Locate the cell with the specified text and output its [X, Y] center coordinate. 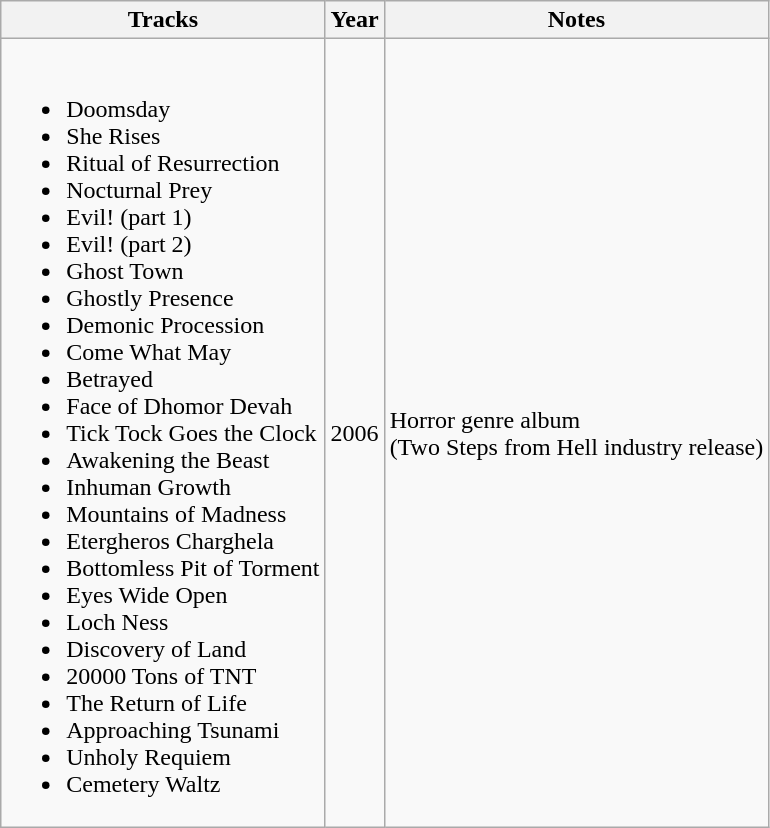
Tracks [163, 20]
Horror genre album(Two Steps from Hell industry release) [576, 433]
2006 [354, 433]
Notes [576, 20]
Year [354, 20]
